Detect which cell encompasses the target text, then output its (X, Y) center coordinate. 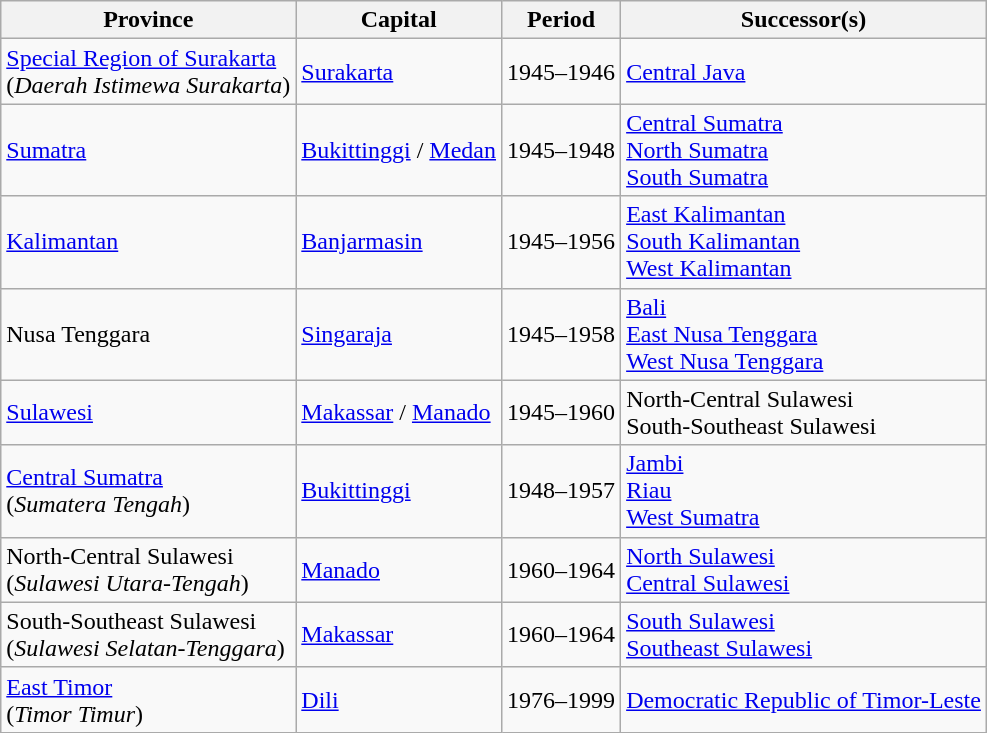
Bukittinggi / Medan (399, 150)
Banjarmasin (399, 242)
BaliEast Nusa TenggaraWest Nusa Tenggara (804, 334)
JambiRiauWest Sumatra (804, 491)
Central SumatraNorth SumatraSouth Sumatra (804, 150)
1945–1956 (562, 242)
South-Southeast Sulawesi(Sulawesi Selatan-Tenggara) (148, 634)
South SulawesiSoutheast Sulawesi (804, 634)
Dili (399, 700)
Sumatra (148, 150)
Special Region of Surakarta(Daerah Istimewa Surakarta) (148, 72)
Nusa Tenggara (148, 334)
1945–1960 (562, 412)
Kalimantan (148, 242)
1948–1957 (562, 491)
Surakarta (399, 72)
Successor(s) (804, 20)
Central Sumatra(Sumatera Tengah) (148, 491)
Capital (399, 20)
East KalimantanSouth KalimantanWest Kalimantan (804, 242)
Bukittinggi (399, 491)
1945–1948 (562, 150)
Central Java (804, 72)
North-Central Sulawesi(Sulawesi Utara-Tengah) (148, 570)
1976–1999 (562, 700)
North-Central SulawesiSouth-Southeast Sulawesi (804, 412)
Singaraja (399, 334)
Period (562, 20)
1945–1958 (562, 334)
1945–1946 (562, 72)
Makassar (399, 634)
East Timor(Timor Timur) (148, 700)
Democratic Republic of Timor-Leste (804, 700)
North SulawesiCentral Sulawesi (804, 570)
Manado (399, 570)
Makassar / Manado (399, 412)
Sulawesi (148, 412)
Province (148, 20)
